Search for the cell housing the specified text and yield its (X, Y) center coordinate. 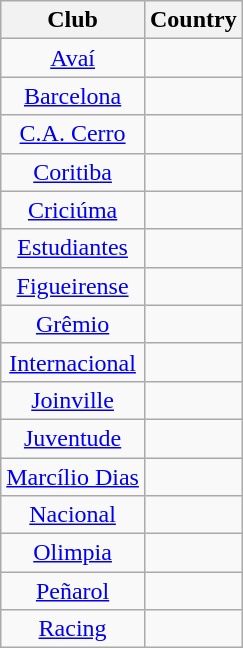
Racing (73, 629)
Country (193, 20)
Barcelona (73, 96)
Grêmio (73, 324)
C.A. Cerro (73, 134)
Avaí (73, 58)
Peñarol (73, 591)
Juventude (73, 438)
Olimpia (73, 553)
Coritiba (73, 172)
Joinville (73, 400)
Marcílio Dias (73, 477)
Figueirense (73, 286)
Criciúma (73, 210)
Nacional (73, 515)
Internacional (73, 362)
Estudiantes (73, 248)
Club (73, 20)
